Provide the (x, y) coordinate of the cell's center where the given text is located.  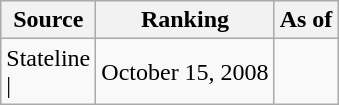
Stateline| (48, 72)
Ranking (185, 20)
Source (48, 20)
As of (306, 20)
October 15, 2008 (185, 72)
